Output the (x, y) coordinate of the center of the cell containing the given text.  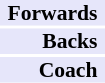
Backs (52, 41)
Coach (52, 70)
Forwards (52, 13)
